Return the (x, y) coordinate for the center point of the cell that contains the specified text.  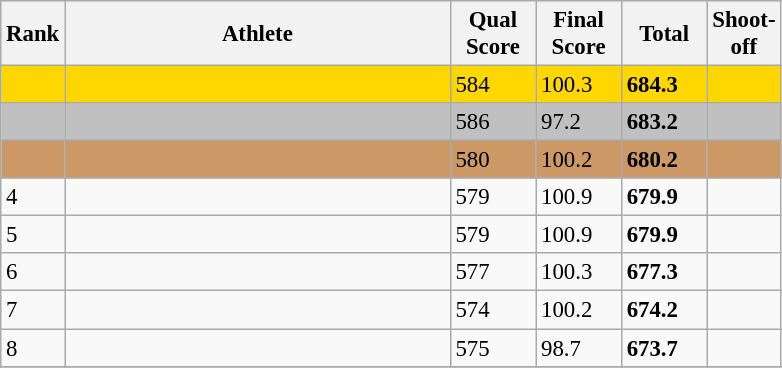
Athlete (258, 34)
584 (493, 85)
98.7 (579, 348)
673.7 (664, 348)
680.2 (664, 160)
575 (493, 348)
6 (33, 273)
97.2 (579, 122)
677.3 (664, 273)
5 (33, 235)
7 (33, 310)
674.2 (664, 310)
Final Score (579, 34)
4 (33, 197)
683.2 (664, 122)
Rank (33, 34)
Total (664, 34)
Shoot-off (744, 34)
580 (493, 160)
577 (493, 273)
586 (493, 122)
574 (493, 310)
Qual Score (493, 34)
8 (33, 348)
684.3 (664, 85)
